Return the [x, y] coordinate for the center point of the cell that contains the specified text.  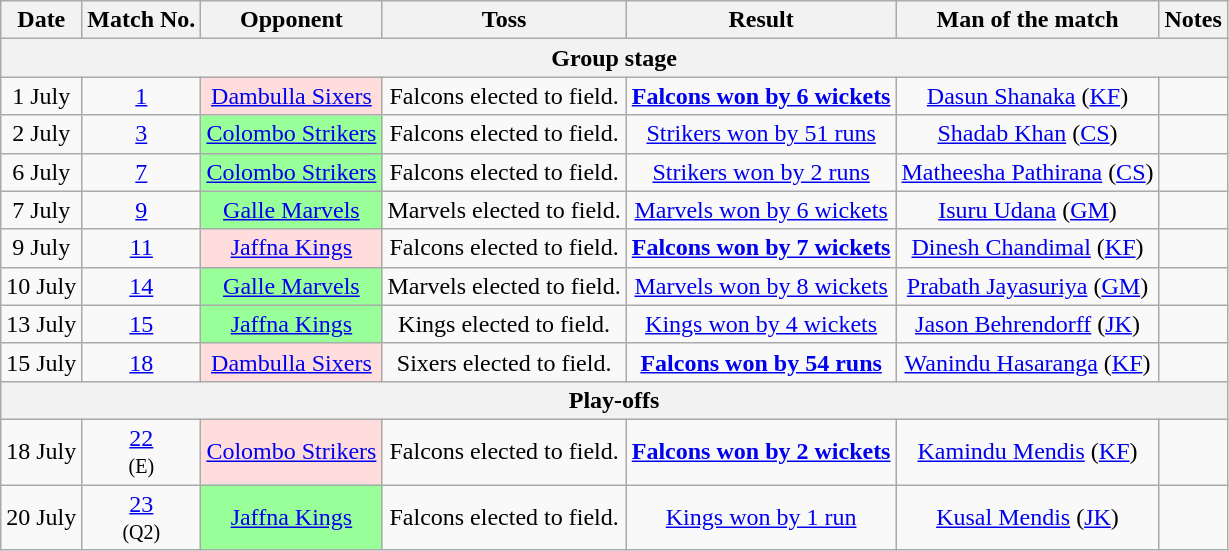
7 [142, 172]
3 [142, 134]
Play-offs [614, 400]
Falcons won by 6 wickets [761, 96]
Jason Behrendorff (JK) [1028, 324]
23 (Q2) [142, 516]
18 July [42, 452]
Matheesha Pathirana (CS) [1028, 172]
Dinesh Chandimal (KF) [1028, 248]
Kamindu Mendis (KF) [1028, 452]
6 July [42, 172]
Date [42, 20]
14 [142, 286]
Dasun Shanaka (KF) [1028, 96]
Group stage [614, 58]
Kings won by 4 wickets [761, 324]
Kings won by 1 run [761, 516]
Man of the match [1028, 20]
22 (E) [142, 452]
10 July [42, 286]
Marvels won by 8 wickets [761, 286]
1 July [42, 96]
Opponent [292, 20]
13 July [42, 324]
1 [142, 96]
Falcons won by 7 wickets [761, 248]
Notes [1193, 20]
Marvels won by 6 wickets [761, 210]
Kings elected to field. [504, 324]
9 [142, 210]
11 [142, 248]
2 July [42, 134]
15 July [42, 362]
Prabath Jayasuriya (GM) [1028, 286]
15 [142, 324]
Wanindu Hasaranga (KF) [1028, 362]
Toss [504, 20]
Strikers won by 2 runs [761, 172]
Match No. [142, 20]
Falcons won by 2 wickets [761, 452]
20 July [42, 516]
Falcons won by 54 runs [761, 362]
Strikers won by 51 runs [761, 134]
18 [142, 362]
Isuru Udana (GM) [1028, 210]
9 July [42, 248]
Result [761, 20]
Kusal Mendis (JK) [1028, 516]
7 July [42, 210]
Sixers elected to field. [504, 362]
Shadab Khan (CS) [1028, 134]
